From the cell containing the given text, extract its center point as (X, Y) coordinate. 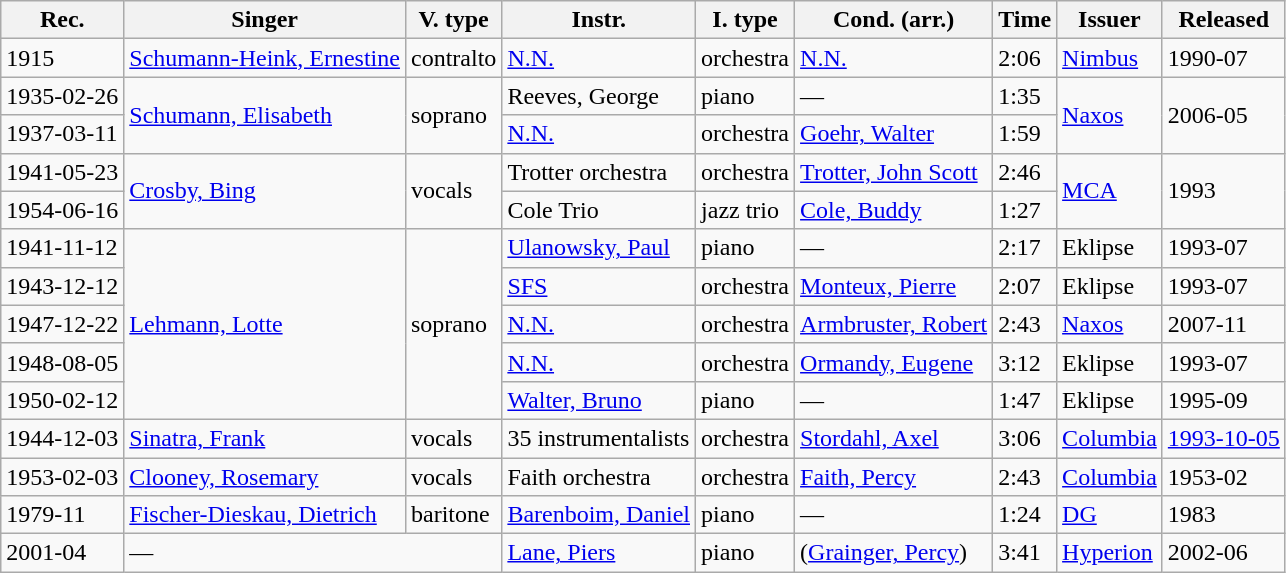
1:59 (1025, 134)
1954-06-16 (62, 210)
Ormandy, Eugene (894, 362)
Walter, Bruno (599, 400)
1947-12-22 (62, 324)
2:17 (1025, 248)
Lane, Piers (599, 553)
SFS (599, 286)
Rec. (62, 20)
1943-12-12 (62, 286)
Stordahl, Axel (894, 438)
2006-05 (1224, 115)
Sinatra, Frank (265, 438)
Cole Trio (599, 210)
1979-11 (62, 515)
Singer (265, 20)
Ulanowsky, Paul (599, 248)
1:47 (1025, 400)
1915 (62, 58)
Released (1224, 20)
Crosby, Bing (265, 191)
Schumann-Heink, Ernestine (265, 58)
DG (1110, 515)
2007-11 (1224, 324)
1953-02-03 (62, 477)
Instr. (599, 20)
Trotter orchestra (599, 172)
MCA (1110, 191)
Clooney, Rosemary (265, 477)
Barenboim, Daniel (599, 515)
Trotter, John Scott (894, 172)
Fischer-Dieskau, Dietrich (265, 515)
1990-07 (1224, 58)
1948-08-05 (62, 362)
Reeves, George (599, 96)
2001-04 (62, 553)
Cole, Buddy (894, 210)
1935-02-26 (62, 96)
1983 (1224, 515)
2:06 (1025, 58)
jazz trio (746, 210)
1944-12-03 (62, 438)
2002-06 (1224, 553)
(Grainger, Percy) (894, 553)
Armbruster, Robert (894, 324)
Faith, Percy (894, 477)
1993 (1224, 191)
1:24 (1025, 515)
Lehmann, Lotte (265, 324)
1950-02-12 (62, 400)
I. type (746, 20)
3:06 (1025, 438)
Nimbus (1110, 58)
Time (1025, 20)
Hyperion (1110, 553)
3:41 (1025, 553)
Goehr, Walter (894, 134)
V. type (453, 20)
1:35 (1025, 96)
3:12 (1025, 362)
2:07 (1025, 286)
1993-10-05 (1224, 438)
1937-03-11 (62, 134)
1941-11-12 (62, 248)
Faith orchestra (599, 477)
1995-09 (1224, 400)
1953-02 (1224, 477)
Cond. (arr.) (894, 20)
Schumann, Elisabeth (265, 115)
Monteux, Pierre (894, 286)
35 instrumentalists (599, 438)
2:46 (1025, 172)
baritone (453, 515)
1941-05-23 (62, 172)
1:27 (1025, 210)
contralto (453, 58)
Issuer (1110, 20)
